Search for the cell housing the specified text and yield its (X, Y) center coordinate. 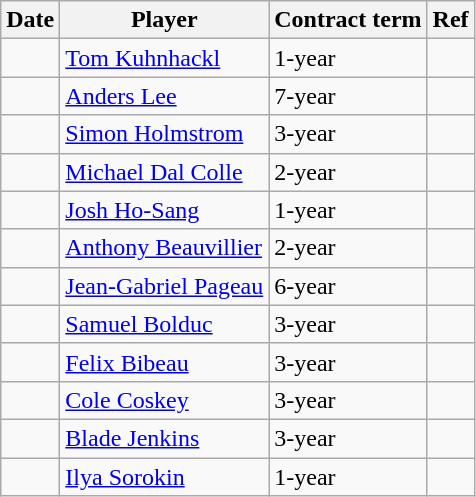
Michael Dal Colle (164, 172)
Jean-Gabriel Pageau (164, 286)
Ref (450, 20)
Date (30, 20)
Tom Kuhnhackl (164, 58)
Anthony Beauvillier (164, 248)
Player (164, 20)
Ilya Sorokin (164, 477)
Simon Holmstrom (164, 134)
Anders Lee (164, 96)
Blade Jenkins (164, 438)
Felix Bibeau (164, 362)
6-year (348, 286)
7-year (348, 96)
Samuel Bolduc (164, 324)
Josh Ho-Sang (164, 210)
Contract term (348, 20)
Cole Coskey (164, 400)
